Pinpoint the cell where the given text exists, returning its (X, Y) midpoint coordinate. 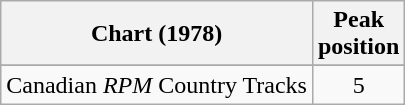
Canadian RPM Country Tracks (157, 85)
5 (358, 85)
Peakposition (358, 34)
Chart (1978) (157, 34)
